Return (x, y) of the center of cell containing provided text 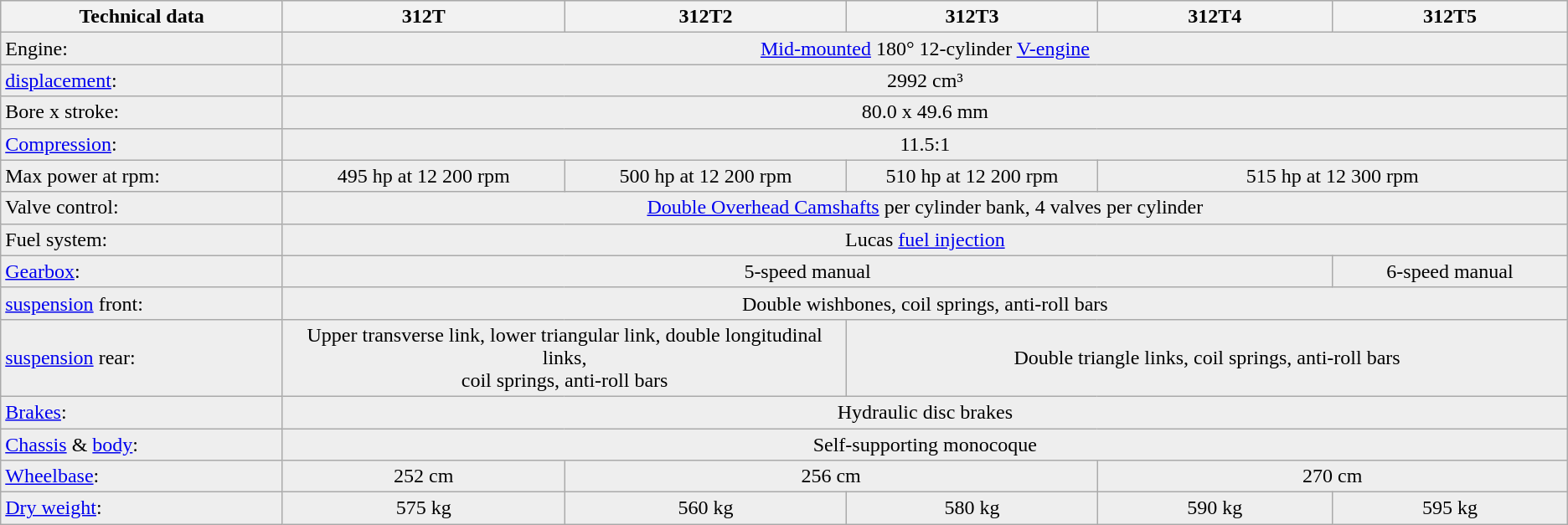
6-speed manual (1451, 271)
displacement: (142, 80)
595 kg (1451, 508)
510 hp at 12 200 rpm (972, 176)
312T2 (705, 17)
Wheelbase: (142, 476)
11.5:1 (925, 144)
suspension rear: (142, 358)
Mid-mounted 180° 12-cylinder V-engine (925, 49)
256 cm (831, 476)
312T3 (972, 17)
Dry weight: (142, 508)
80.0 x 49.6 mm (925, 112)
Max power at rpm: (142, 176)
515 hp at 12 300 rpm (1332, 176)
Valve control: (142, 208)
495 hp at 12 200 rpm (424, 176)
2992 cm³ (925, 80)
590 kg (1215, 508)
312T5 (1451, 17)
580 kg (972, 508)
Gearbox: (142, 271)
Double wishbones, coil springs, anti-roll bars (925, 303)
Lucas fuel injection (925, 239)
500 hp at 12 200 rpm (705, 176)
Engine: (142, 49)
252 cm (424, 476)
Technical data (142, 17)
Double triangle links, coil springs, anti-roll bars (1207, 358)
312T (424, 17)
Chassis & body: (142, 445)
575 kg (424, 508)
312T4 (1215, 17)
Compression: (142, 144)
suspension front: (142, 303)
Fuel system: (142, 239)
Brakes: (142, 412)
270 cm (1332, 476)
5-speed manual (807, 271)
Double Overhead Camshafts per cylinder bank, 4 valves per cylinder (925, 208)
Bore x stroke: (142, 112)
560 kg (705, 508)
Hydraulic disc brakes (925, 412)
Self-supporting monocoque (925, 445)
Upper transverse link, lower triangular link, double longitudinal links,coil springs, anti-roll bars (565, 358)
